Locate the cell with the specified text and output its [X, Y] center coordinate. 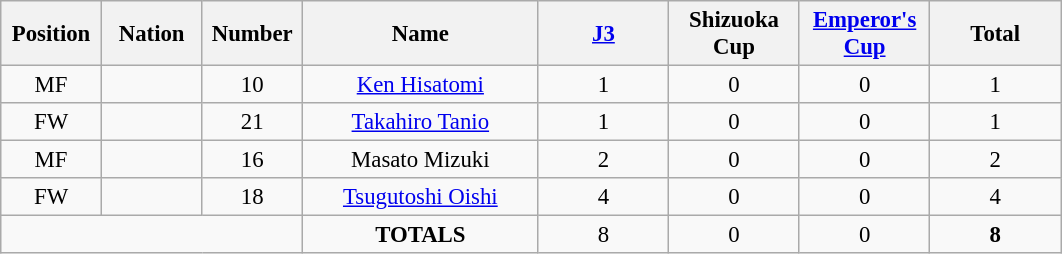
Number [252, 34]
16 [252, 160]
10 [252, 85]
Shizuoka Cup [734, 34]
TOTALS [421, 235]
J3 [604, 34]
Takahiro Tanio [421, 122]
21 [252, 122]
Name [421, 34]
Position [52, 34]
18 [252, 197]
Ken Hisatomi [421, 85]
Tsugutoshi Oishi [421, 197]
Masato Mizuki [421, 160]
Total [996, 34]
Nation [152, 34]
Emperor's Cup [864, 34]
